Scan for the cell matching the given text and deliver its [X, Y] coordinate at center. 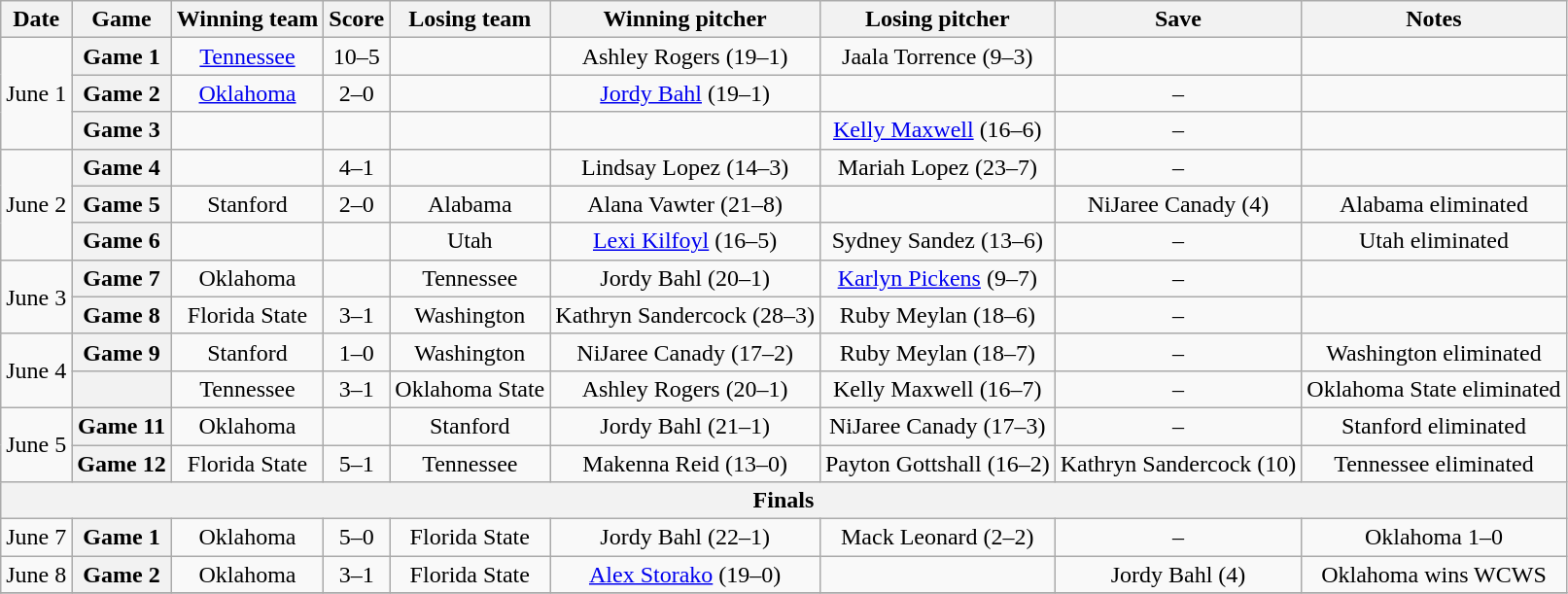
Kelly Maxwell (16–7) [937, 389]
June 1 [37, 93]
Game 9 [122, 352]
Ruby Meylan (18–7) [937, 352]
NiJaree Canady (4) [1178, 204]
Karlyn Pickens (9–7) [937, 278]
Score [357, 19]
Game [122, 19]
Kathryn Sandercock (28–3) [685, 315]
Jordy Bahl (4) [1178, 575]
Jordy Bahl (20–1) [685, 278]
June 4 [37, 370]
4–1 [357, 167]
NiJaree Canady (17–3) [937, 426]
June 8 [37, 575]
Losing pitcher [937, 19]
Notes [1434, 19]
5–1 [357, 464]
Oklahoma State eliminated [1434, 389]
Game 7 [122, 278]
June 5 [37, 444]
June 3 [37, 297]
Makenna Reid (13–0) [685, 464]
Jordy Bahl (22–1) [685, 538]
Date [37, 19]
Utah eliminated [1434, 241]
June 7 [37, 538]
Jordy Bahl (19–1) [685, 93]
Alabama [470, 204]
Ashley Rogers (20–1) [685, 389]
Oklahoma 1–0 [1434, 538]
Washington eliminated [1434, 352]
June 2 [37, 204]
Game 5 [122, 204]
Game 8 [122, 315]
Jaala Torrence (9–3) [937, 56]
Game 11 [122, 426]
Finals [784, 501]
1–0 [357, 352]
Payton Gottshall (16–2) [937, 464]
Sydney Sandez (13–6) [937, 241]
Game 6 [122, 241]
Kelly Maxwell (16–6) [937, 130]
Jordy Bahl (21–1) [685, 426]
Ashley Rogers (19–1) [685, 56]
Kathryn Sandercock (10) [1178, 464]
NiJaree Canady (17–2) [685, 352]
Ruby Meylan (18–6) [937, 315]
5–0 [357, 538]
Save [1178, 19]
Alex Storako (19–0) [685, 575]
Mariah Lopez (23–7) [937, 167]
10–5 [357, 56]
Tennessee eliminated [1434, 464]
Winning team [247, 19]
Alabama eliminated [1434, 204]
Winning pitcher [685, 19]
Oklahoma State [470, 389]
Mack Leonard (2–2) [937, 538]
Game 4 [122, 167]
Losing team [470, 19]
Lexi Kilfoyl (16–5) [685, 241]
Stanford eliminated [1434, 426]
Alana Vawter (21–8) [685, 204]
Oklahoma wins WCWS [1434, 575]
Lindsay Lopez (14–3) [685, 167]
Utah [470, 241]
Game 12 [122, 464]
Game 3 [122, 130]
